Identify which cell holds the provided text, then report its (x, y) central coordinate. 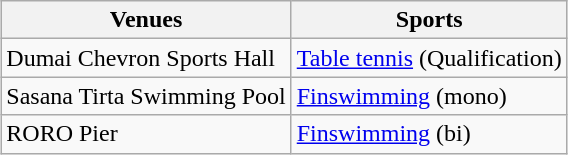
Venues (146, 20)
Finswimming (bi) (429, 134)
RORO Pier (146, 134)
Table tennis (Qualification) (429, 58)
Sasana Tirta Swimming Pool (146, 96)
Sports (429, 20)
Finswimming (mono) (429, 96)
Dumai Chevron Sports Hall (146, 58)
